Provide the [x, y] coordinate of the cell's center where the given text is located.  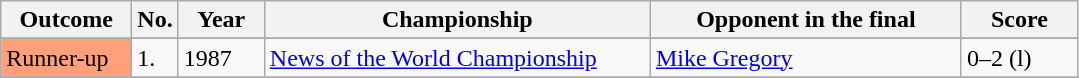
0–2 (l) [1019, 58]
News of the World Championship [457, 58]
Score [1019, 20]
Championship [457, 20]
Outcome [66, 20]
1. [155, 58]
Runner-up [66, 58]
Mike Gregory [806, 58]
No. [155, 20]
Opponent in the final [806, 20]
1987 [221, 58]
Year [221, 20]
